Pinpoint the cell where the given text exists, returning its (X, Y) midpoint coordinate. 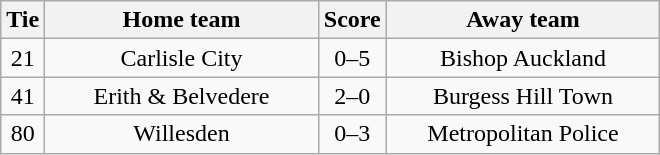
Erith & Belvedere (182, 96)
Burgess Hill Town (523, 96)
0–5 (352, 58)
80 (23, 134)
Carlisle City (182, 58)
Away team (523, 20)
Score (352, 20)
41 (23, 96)
21 (23, 58)
2–0 (352, 96)
Bishop Auckland (523, 58)
Metropolitan Police (523, 134)
Tie (23, 20)
Willesden (182, 134)
Home team (182, 20)
0–3 (352, 134)
